Determine the [X, Y] coordinate at the center of the cell enclosing the given text.  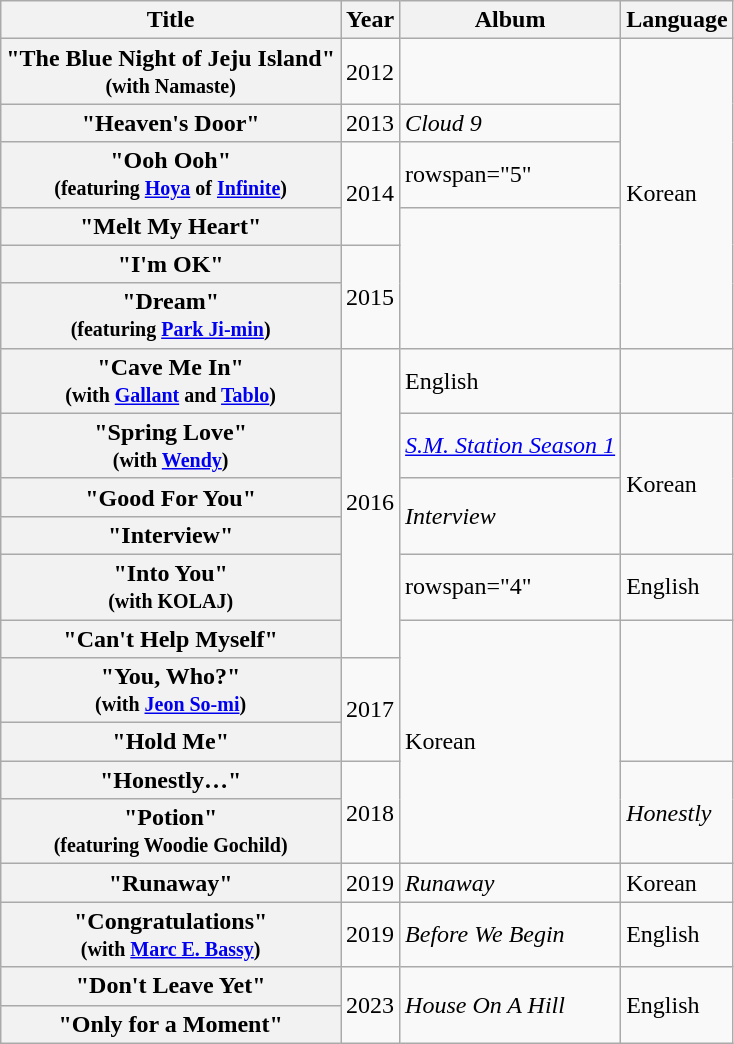
Album [510, 20]
"Melt My Heart" [171, 226]
"Runaway" [171, 883]
"Spring Love"(with Wendy) [171, 446]
"You, Who?"(with Jeon So-mi) [171, 690]
Year [370, 20]
2017 [370, 710]
rowspan="5" [510, 174]
Honestly [677, 812]
2015 [370, 296]
"Heaven's Door" [171, 123]
"Good For You" [171, 497]
S.M. Station Season 1 [510, 446]
"Cave Me In"(with Gallant and Tablo) [171, 380]
"Ooh Ooh"(featuring Hoya of Infinite) [171, 174]
Language [677, 20]
House On A Hill [510, 1005]
"Congratulations"(with Marc E. Bassy) [171, 934]
Title [171, 20]
Runaway [510, 883]
"Into You"(with KOLAJ) [171, 586]
"I'm OK" [171, 264]
2012 [370, 72]
"Dream"(featuring Park Ji-min) [171, 316]
2018 [370, 812]
rowspan="4" [510, 586]
"Don't Leave Yet" [171, 986]
"Potion"(featuring Woodie Gochild) [171, 832]
"Can't Help Myself" [171, 639]
"Hold Me" [171, 742]
"Honestly…" [171, 780]
2016 [370, 502]
Interview [510, 516]
2013 [370, 123]
Before We Begin [510, 934]
Cloud 9 [510, 123]
"Only for a Moment" [171, 1024]
"Interview" [171, 535]
2023 [370, 1005]
"The Blue Night of Jeju Island"(with Namaste) [171, 72]
2014 [370, 194]
